From the cell containing the given text, extract its center point as [X, Y] coordinate. 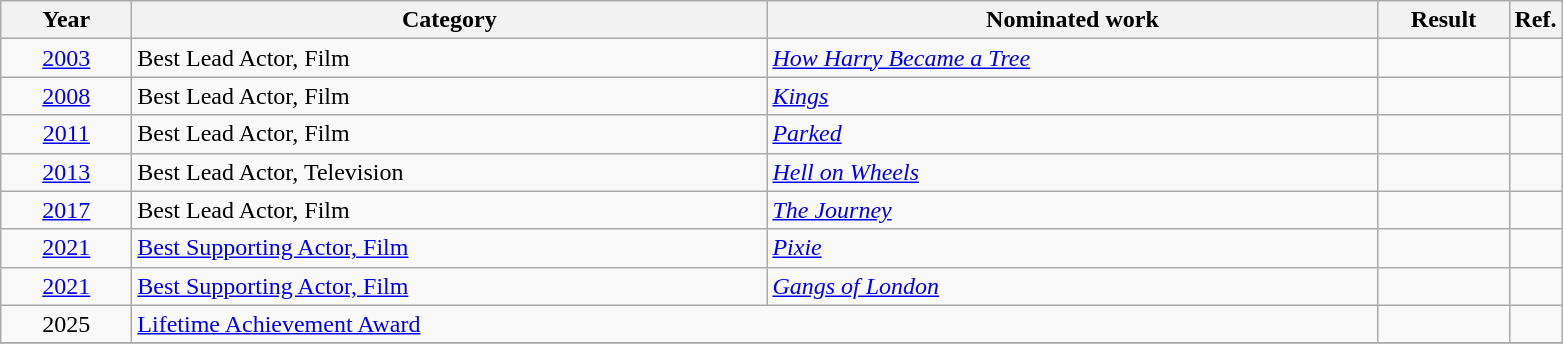
2013 [66, 172]
How Harry Became a Tree [1072, 58]
Nominated work [1072, 20]
Category [450, 20]
Hell on Wheels [1072, 172]
Result [1444, 20]
Ref. [1536, 20]
Best Lead Actor, Television [450, 172]
Pixie [1072, 248]
2011 [66, 134]
Lifetime Achievement Award [755, 324]
2003 [66, 58]
Year [66, 20]
2017 [66, 210]
Kings [1072, 96]
2008 [66, 96]
Gangs of London [1072, 286]
The Journey [1072, 210]
Parked [1072, 134]
2025 [66, 324]
